Extract the (x, y) coordinate from the center of the cell holding the provided text.  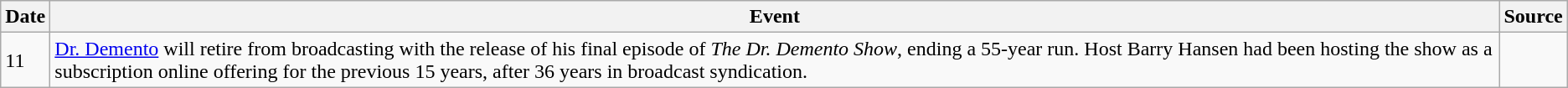
Event (775, 17)
11 (25, 60)
Source (1533, 17)
Date (25, 17)
